For the text-containing cell, return its midpoint in (x, y) coordinate format. 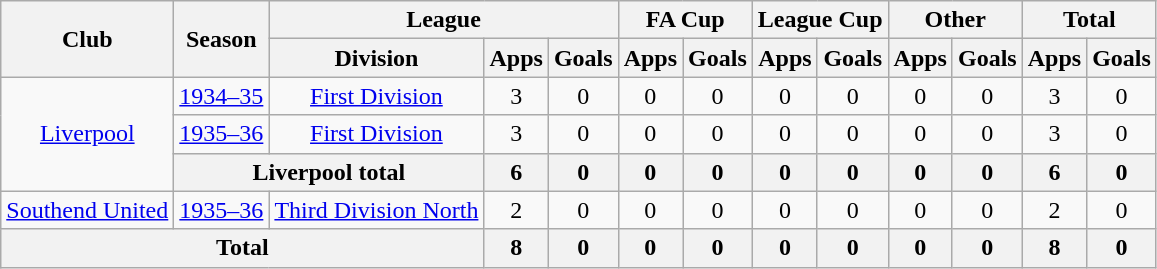
Southend United (88, 210)
League (444, 20)
Division (376, 58)
Third Division North (376, 210)
Liverpool total (329, 172)
FA Cup (685, 20)
Liverpool (88, 134)
Other (955, 20)
1934–35 (222, 96)
Club (88, 39)
League Cup (820, 20)
Season (222, 39)
